Determine the [X, Y] coordinate at the center of the cell enclosing the given text.  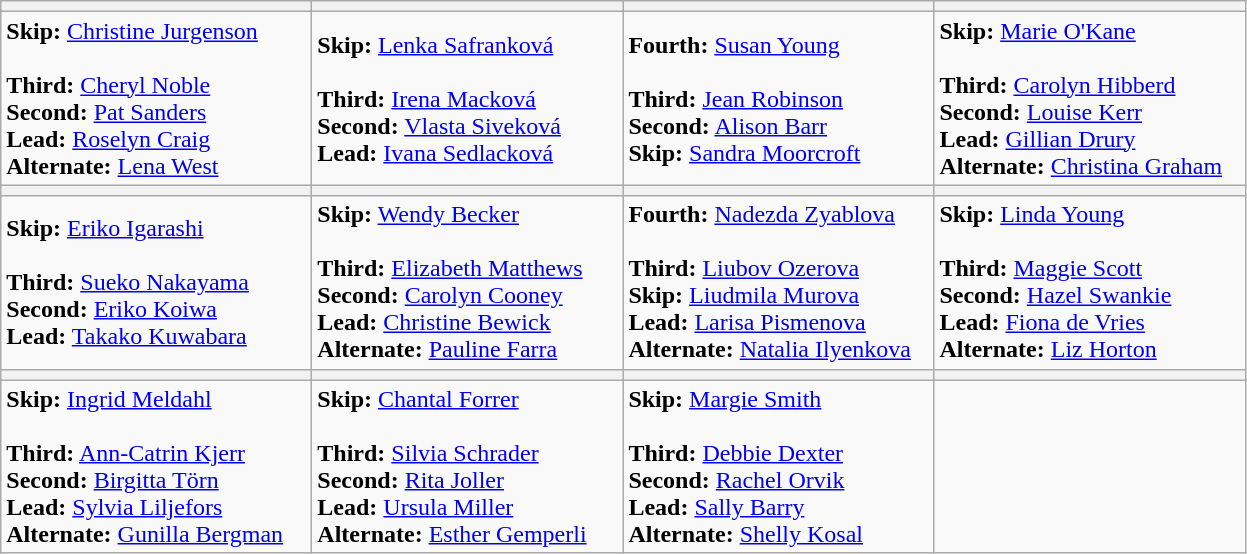
Skip: Christine Jurgenson Third: Cheryl Noble Second: Pat Sanders Lead: Roselyn Craig Alternate: Lena West [156, 98]
Fourth: Nadezda Zyablova Third: Liubov Ozerova Skip: Liudmila Murova Lead: Larisa Pismenova Alternate: Natalia Ilyenkova [778, 282]
Skip: Lenka Safranková Third: Irena Macková Second: Vlasta Siveková Lead: Ivana Sedlacková [468, 98]
Skip: Marie O'Kane Third: Carolyn Hibberd Second: Louise Kerr Lead: Gillian Drury Alternate: Christina Graham [1090, 98]
Skip: Margie Smith Third: Debbie Dexter Second: Rachel Orvik Lead: Sally Barry Alternate: Shelly Kosal [778, 466]
Skip: Ingrid Meldahl Third: Ann-Catrin Kjerr Second: Birgitta Törn Lead: Sylvia Liljefors Alternate: Gunilla Bergman [156, 466]
Skip: Wendy Becker Third: Elizabeth Matthews Second: Carolyn Cooney Lead: Christine Bewick Alternate: Pauline Farra [468, 282]
Fourth: Susan Young Third: Jean Robinson Second: Alison Barr Skip: Sandra Moorcroft [778, 98]
Skip: Eriko Igarashi Third: Sueko Nakayama Second: Eriko Koiwa Lead: Takako Kuwabara [156, 282]
Skip: Linda Young Third: Maggie Scott Second: Hazel Swankie Lead: Fiona de Vries Alternate: Liz Horton [1090, 282]
Skip: Chantal Forrer Third: Silvia Schrader Second: Rita Joller Lead: Ursula Miller Alternate: Esther Gemperli [468, 466]
